Identify which cell holds the provided text, then report its (X, Y) central coordinate. 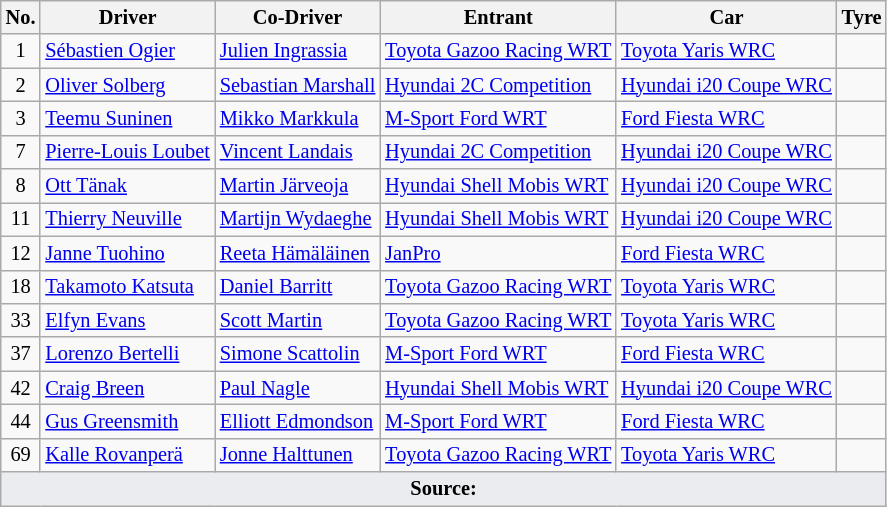
Tyre (862, 17)
37 (21, 354)
Sebastian Marshall (298, 85)
Car (726, 17)
Teemu Suninen (127, 118)
Driver (127, 17)
Vincent Landais (298, 152)
7 (21, 152)
2 (21, 85)
Elfyn Evans (127, 320)
Julien Ingrassia (298, 51)
Source: (444, 489)
1 (21, 51)
Mikko Markkula (298, 118)
Jonne Halttunen (298, 455)
Janne Tuohino (127, 253)
Entrant (498, 17)
Ott Tänak (127, 186)
JanPro (498, 253)
Elliott Edmondson (298, 421)
Reeta Hämäläinen (298, 253)
Oliver Solberg (127, 85)
Daniel Barritt (298, 287)
Paul Nagle (298, 388)
Simone Scattolin (298, 354)
18 (21, 287)
Craig Breen (127, 388)
No. (21, 17)
33 (21, 320)
Kalle Rovanperä (127, 455)
Scott Martin (298, 320)
Takamoto Katsuta (127, 287)
11 (21, 219)
3 (21, 118)
Pierre-Louis Loubet (127, 152)
44 (21, 421)
Co-Driver (298, 17)
12 (21, 253)
Lorenzo Bertelli (127, 354)
Thierry Neuville (127, 219)
8 (21, 186)
Martijn Wydaeghe (298, 219)
Gus Greensmith (127, 421)
Sébastien Ogier (127, 51)
Martin Järveoja (298, 186)
42 (21, 388)
69 (21, 455)
